Provide the (x, y) coordinate of the cell's center where the given text is located.  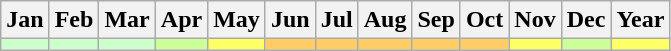
Dec (586, 20)
Oct (484, 20)
Mar (127, 20)
Apr (181, 20)
Aug (385, 20)
Nov (535, 20)
May (237, 20)
Year (640, 20)
Jun (290, 20)
Jan (25, 20)
Jul (336, 20)
Feb (74, 20)
Sep (436, 20)
